Locate the cell with the specified text and output its [X, Y] center coordinate. 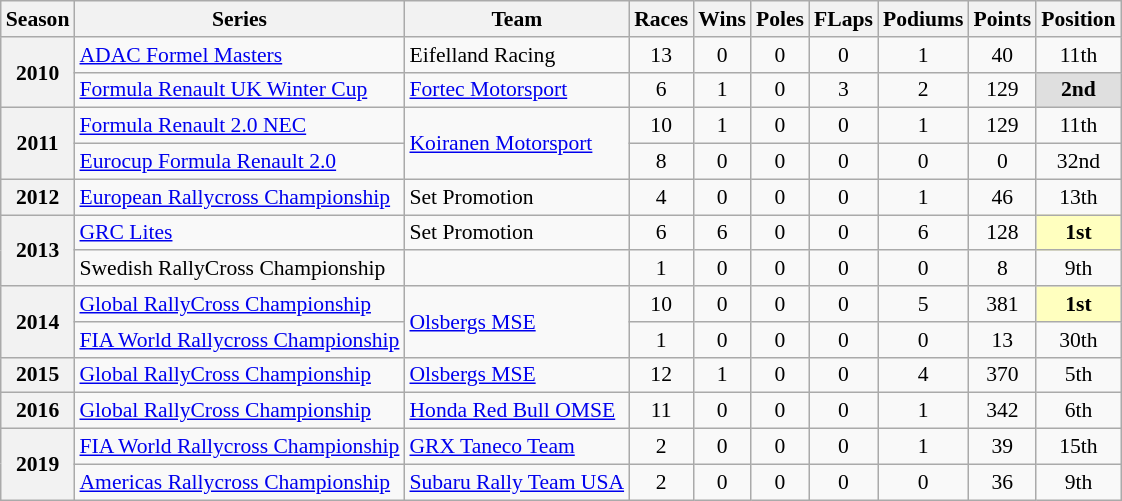
370 [1002, 375]
5th [1078, 375]
46 [1002, 197]
Wins [722, 19]
13th [1078, 197]
FLaps [844, 19]
Subaru Rally Team USA [516, 482]
2010 [38, 72]
30th [1078, 340]
12 [661, 375]
Races [661, 19]
Honda Red Bull OMSE [516, 411]
36 [1002, 482]
40 [1002, 55]
Series [239, 19]
Formula Renault UK Winter Cup [239, 90]
2011 [38, 144]
2012 [38, 197]
Podiums [924, 19]
342 [1002, 411]
GRX Taneco Team [516, 447]
39 [1002, 447]
Americas Rallycross Championship [239, 482]
Eifelland Racing [516, 55]
6th [1078, 411]
Team [516, 19]
Eurocup Formula Renault 2.0 [239, 162]
2016 [38, 411]
Season [38, 19]
381 [1002, 304]
2013 [38, 250]
GRC Lites [239, 233]
ADAC Formel Masters [239, 55]
2nd [1078, 90]
Position [1078, 19]
Points [1002, 19]
11 [661, 411]
2019 [38, 464]
2014 [38, 322]
128 [1002, 233]
2015 [38, 375]
Poles [780, 19]
Koiranen Motorsport [516, 144]
Swedish RallyCross Championship [239, 269]
Formula Renault 2.0 NEC [239, 126]
European Rallycross Championship [239, 197]
5 [924, 304]
15th [1078, 447]
Fortec Motorsport [516, 90]
3 [844, 90]
32nd [1078, 162]
